Search for the cell housing the specified text and yield its [X, Y] center coordinate. 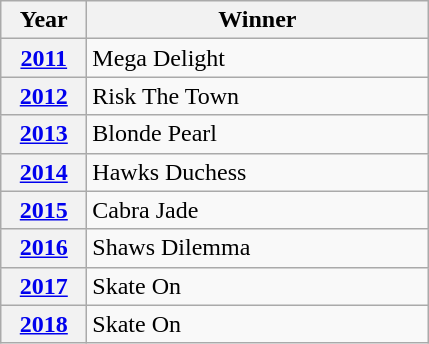
2014 [44, 172]
2018 [44, 324]
2013 [44, 134]
Mega Delight [258, 58]
2017 [44, 286]
Year [44, 20]
Hawks Duchess [258, 172]
2016 [44, 248]
2012 [44, 96]
Blonde Pearl [258, 134]
2011 [44, 58]
2015 [44, 210]
Cabra Jade [258, 210]
Risk The Town [258, 96]
Shaws Dilemma [258, 248]
Winner [258, 20]
